Capture the cell that displays the provided text and extract its (X, Y) central coordinate. 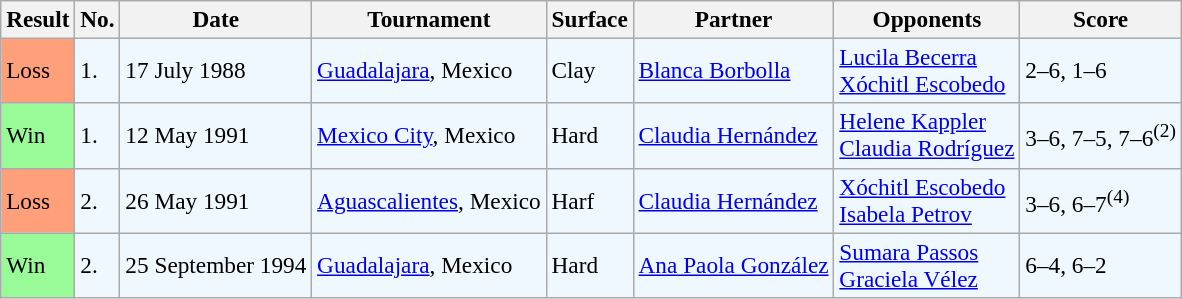
6–4, 6–2 (1100, 264)
Surface (590, 19)
Partner (734, 19)
25 September 1994 (216, 264)
Harf (590, 200)
Helene Kappler Claudia Rodríguez (927, 136)
17 July 1988 (216, 70)
Score (1100, 19)
Mexico City, Mexico (429, 136)
Result (38, 19)
3–6, 6–7(4) (1100, 200)
Ana Paola González (734, 264)
Clay (590, 70)
26 May 1991 (216, 200)
Tournament (429, 19)
Sumara Passos Graciela Vélez (927, 264)
2–6, 1–6 (1100, 70)
12 May 1991 (216, 136)
Blanca Borbolla (734, 70)
3–6, 7–5, 7–6(2) (1100, 136)
No. (98, 19)
Date (216, 19)
Opponents (927, 19)
Aguascalientes, Mexico (429, 200)
Xóchitl Escobedo Isabela Petrov (927, 200)
Lucila Becerra Xóchitl Escobedo (927, 70)
